Locate the cell with the specified text and output its [x, y] center coordinate. 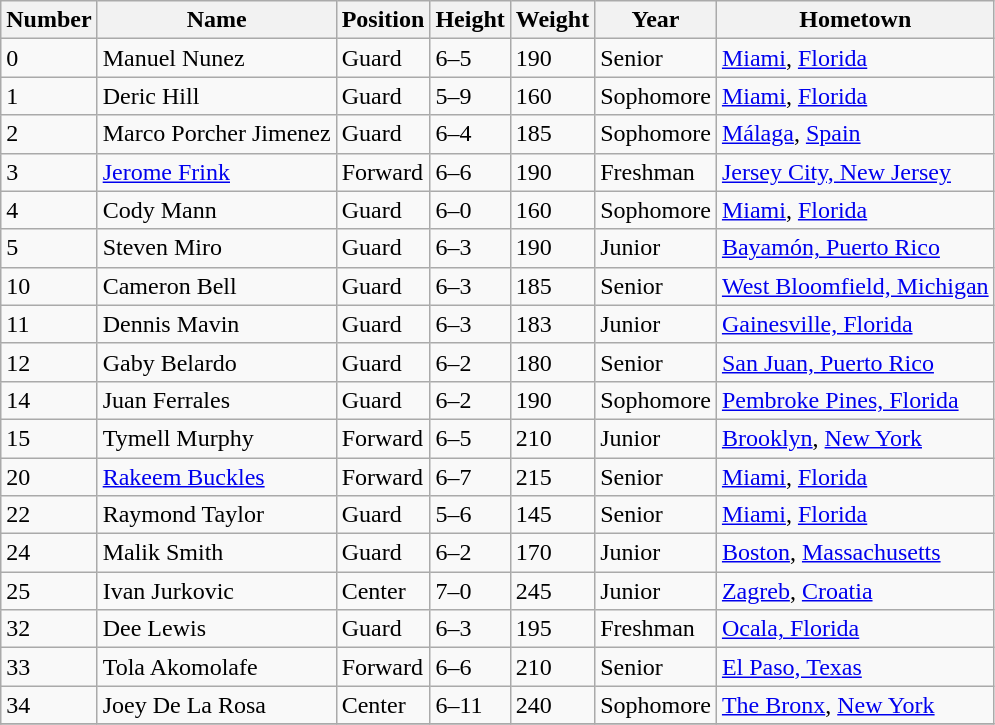
0 [49, 58]
Rakeem Buckles [216, 477]
25 [49, 591]
5 [49, 248]
El Paso, Texas [855, 667]
Bayamón, Puerto Rico [855, 248]
Juan Ferrales [216, 400]
145 [552, 515]
34 [49, 705]
Hometown [855, 20]
The Bronx, New York [855, 705]
Deric Hill [216, 96]
3 [49, 172]
Tymell Murphy [216, 438]
240 [552, 705]
Height [470, 20]
6–11 [470, 705]
1 [49, 96]
5–6 [470, 515]
Zagreb, Croatia [855, 591]
245 [552, 591]
Gaby Belardo [216, 362]
Marco Porcher Jimenez [216, 134]
Raymond Taylor [216, 515]
Joey De La Rosa [216, 705]
Cody Mann [216, 210]
Dennis Mavin [216, 324]
Brooklyn, New York [855, 438]
195 [552, 629]
Ivan Jurkovic [216, 591]
Malik Smith [216, 553]
6–4 [470, 134]
Position [383, 20]
6–0 [470, 210]
15 [49, 438]
20 [49, 477]
33 [49, 667]
4 [49, 210]
7–0 [470, 591]
11 [49, 324]
Number [49, 20]
Year [656, 20]
183 [552, 324]
12 [49, 362]
5–9 [470, 96]
24 [49, 553]
Jersey City, New Jersey [855, 172]
San Juan, Puerto Rico [855, 362]
Tola Akomolafe [216, 667]
Dee Lewis [216, 629]
180 [552, 362]
Ocala, Florida [855, 629]
Boston, Massachusetts [855, 553]
215 [552, 477]
Pembroke Pines, Florida [855, 400]
Málaga, Spain [855, 134]
Jerome Frink [216, 172]
West Bloomfield, Michigan [855, 286]
2 [49, 134]
Manuel Nunez [216, 58]
Cameron Bell [216, 286]
6–7 [470, 477]
22 [49, 515]
Steven Miro [216, 248]
Name [216, 20]
170 [552, 553]
32 [49, 629]
14 [49, 400]
Weight [552, 20]
10 [49, 286]
Gainesville, Florida [855, 324]
